Scan for the cell matching the given text and deliver its [x, y] coordinate at center. 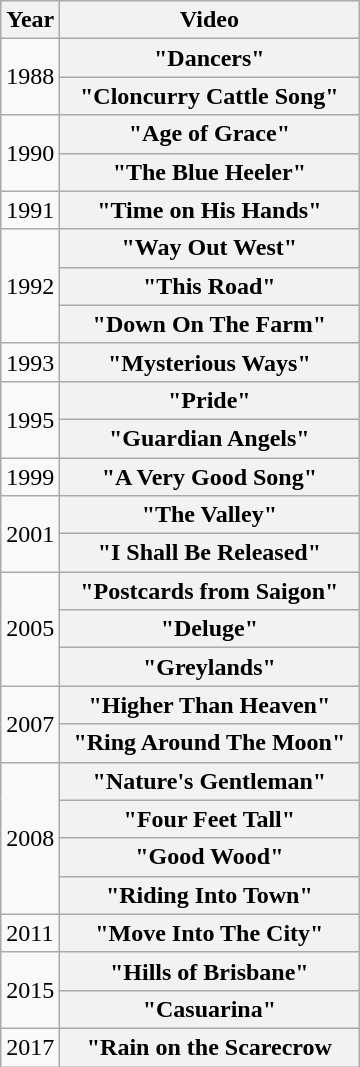
"Dancers" [210, 58]
"Casuarina" [210, 1009]
"Ring Around The Moon" [210, 743]
"Four Feet Tall" [210, 819]
1990 [30, 153]
"The Blue Heeler" [210, 172]
"Way Out West" [210, 248]
"Good Wood" [210, 857]
1988 [30, 77]
"Move Into The City" [210, 933]
"The Valley" [210, 515]
"Higher Than Heaven" [210, 705]
2015 [30, 990]
2008 [30, 838]
2007 [30, 724]
2017 [30, 1047]
"Postcards from Saigon" [210, 591]
"Guardian Angels" [210, 438]
1993 [30, 362]
"Riding Into Town" [210, 895]
"A Very Good Song" [210, 477]
"I Shall Be Released" [210, 553]
2005 [30, 629]
1992 [30, 286]
"Cloncurry Cattle Song" [210, 96]
2011 [30, 933]
"Nature's Gentleman" [210, 781]
1991 [30, 210]
"Time on His Hands" [210, 210]
Year [30, 20]
"Deluge" [210, 629]
"Greylands" [210, 667]
"Hills of Brisbane" [210, 971]
"Mysterious Ways" [210, 362]
"Rain on the Scarecrow [210, 1047]
1999 [30, 477]
"This Road" [210, 286]
2001 [30, 534]
"Down On The Farm" [210, 324]
"Pride" [210, 400]
Video [210, 20]
"Age of Grace" [210, 134]
1995 [30, 419]
